Provide the [X, Y] coordinate of the cell's center where the given text is located.  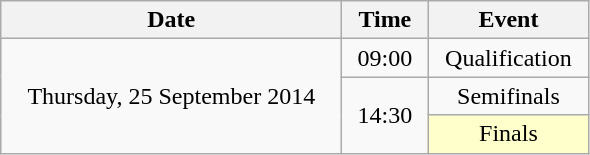
09:00 [385, 58]
Date [172, 20]
Qualification [508, 58]
Event [508, 20]
Finals [508, 134]
14:30 [385, 115]
Time [385, 20]
Thursday, 25 September 2014 [172, 96]
Semifinals [508, 96]
